Locate the cell with the specified text and output its [x, y] center coordinate. 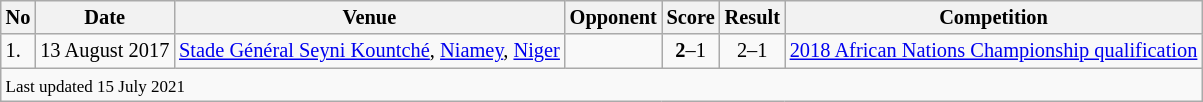
Venue [370, 17]
Score [691, 17]
Result [752, 17]
Stade Général Seyni Kountché, Niamey, Niger [370, 51]
13 August 2017 [104, 51]
Date [104, 17]
Competition [994, 17]
Last updated 15 July 2021 [602, 85]
2018 African Nations Championship qualification [994, 51]
Opponent [614, 17]
1. [18, 51]
No [18, 17]
